Output the [x, y] coordinate of the center of the cell containing the given text.  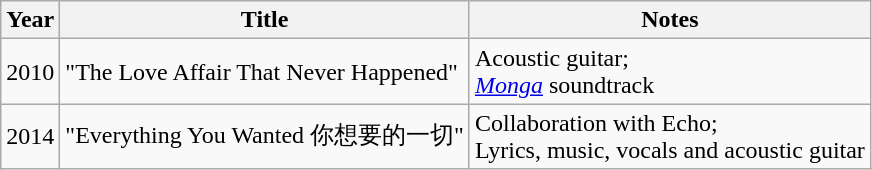
"Everything You Wanted 你想要的一切" [265, 136]
"The Love Affair That Never Happened" [265, 72]
Notes [670, 20]
Year [30, 20]
2014 [30, 136]
Acoustic guitar;Monga soundtrack [670, 72]
Title [265, 20]
2010 [30, 72]
Collaboration with Echo;Lyrics, music, vocals and acoustic guitar [670, 136]
